Output the (x, y) coordinate of the center of the cell containing the given text.  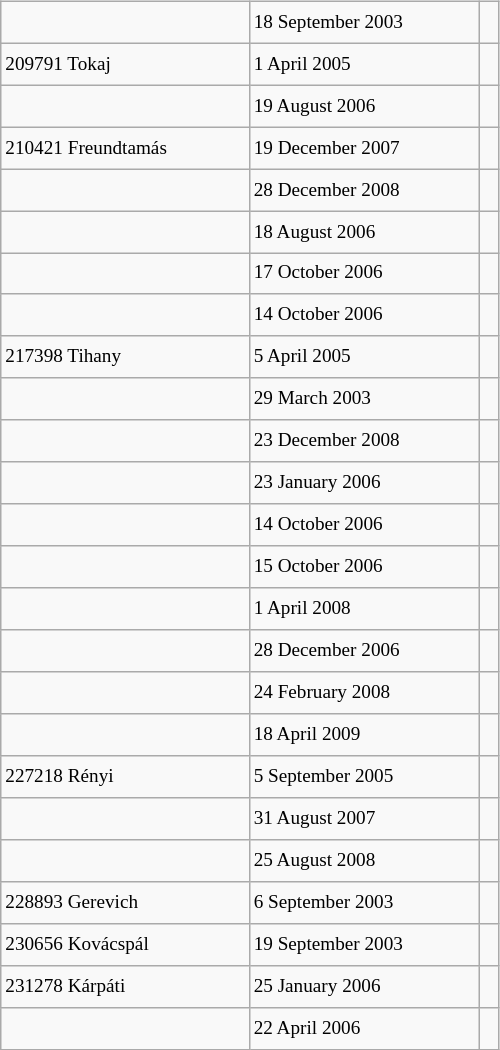
5 September 2005 (364, 777)
19 September 2003 (364, 944)
5 April 2005 (364, 357)
18 August 2006 (364, 232)
228893 Gerevich (125, 902)
22 April 2006 (364, 1028)
1 April 2008 (364, 609)
23 December 2008 (364, 441)
1 April 2005 (364, 64)
23 January 2006 (364, 483)
28 December 2006 (364, 651)
210421 Freundtamás (125, 148)
6 September 2003 (364, 902)
25 August 2008 (364, 861)
19 December 2007 (364, 148)
24 February 2008 (364, 693)
25 January 2006 (364, 986)
17 October 2006 (364, 274)
231278 Kárpáti (125, 986)
230656 Kovácspál (125, 944)
209791 Tokaj (125, 64)
31 August 2007 (364, 819)
19 August 2006 (364, 106)
18 September 2003 (364, 22)
28 December 2008 (364, 190)
18 April 2009 (364, 735)
227218 Rényi (125, 777)
15 October 2006 (364, 567)
217398 Tihany (125, 357)
29 March 2003 (364, 399)
